Detect which cell encompasses the target text, then output its [X, Y] center coordinate. 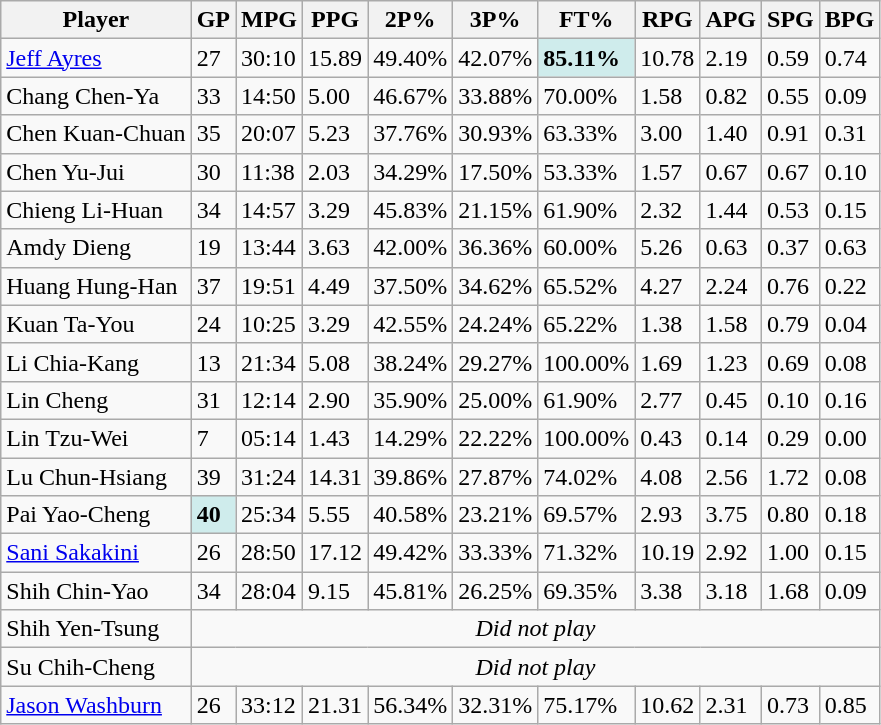
56.34% [410, 705]
21:34 [270, 362]
31:24 [270, 477]
Jeff Ayres [96, 58]
Amdy Dieng [96, 248]
30:10 [270, 58]
17.50% [496, 172]
3.63 [336, 248]
RPG [668, 20]
Chang Chen-Ya [96, 96]
30 [213, 172]
0.16 [849, 400]
31 [213, 400]
0.31 [849, 134]
0.82 [731, 96]
2.56 [731, 477]
39.86% [410, 477]
45.81% [410, 591]
Jason Washburn [96, 705]
10.62 [668, 705]
Shih Chin-Yao [96, 591]
0.85 [849, 705]
4.08 [668, 477]
0.37 [791, 248]
3.38 [668, 591]
7 [213, 438]
40 [213, 515]
34.62% [496, 286]
1.72 [791, 477]
35.90% [410, 400]
14.31 [336, 477]
19 [213, 248]
36.36% [496, 248]
Chieng Li-Huan [96, 210]
14:50 [270, 96]
33:12 [270, 705]
65.52% [586, 286]
71.32% [586, 553]
0.59 [791, 58]
0.18 [849, 515]
17.12 [336, 553]
Player [96, 20]
14:57 [270, 210]
0.79 [791, 324]
85.11% [586, 58]
BPG [849, 20]
1.38 [668, 324]
34.29% [410, 172]
21.15% [496, 210]
5.23 [336, 134]
11:38 [270, 172]
0.00 [849, 438]
Sani Sakakini [96, 553]
05:14 [270, 438]
Huang Hung-Han [96, 286]
0.04 [849, 324]
Lu Chun-Hsiang [96, 477]
28:04 [270, 591]
2P% [410, 20]
2.31 [731, 705]
24 [213, 324]
5.08 [336, 362]
Shih Yen-Tsung [96, 629]
65.22% [586, 324]
PPG [336, 20]
GP [213, 20]
40.58% [410, 515]
1.23 [731, 362]
0.69 [791, 362]
Lin Tzu-Wei [96, 438]
0.43 [668, 438]
13:44 [270, 248]
26.25% [496, 591]
19:51 [270, 286]
3P% [496, 20]
Su Chih-Cheng [96, 667]
0.74 [849, 58]
0.91 [791, 134]
37.50% [410, 286]
4.27 [668, 286]
1.40 [731, 134]
39 [213, 477]
0.80 [791, 515]
2.32 [668, 210]
37.76% [410, 134]
25:34 [270, 515]
30.93% [496, 134]
5.55 [336, 515]
Kuan Ta-You [96, 324]
37 [213, 286]
APG [731, 20]
3.75 [731, 515]
2.19 [731, 58]
5.26 [668, 248]
42.00% [410, 248]
0.29 [791, 438]
27 [213, 58]
5.00 [336, 96]
0.53 [791, 210]
12:14 [270, 400]
42.55% [410, 324]
Li Chia-Kang [96, 362]
25.00% [496, 400]
2.03 [336, 172]
2.24 [731, 286]
3.18 [731, 591]
45.83% [410, 210]
0.55 [791, 96]
38.24% [410, 362]
3.00 [668, 134]
Lin Cheng [96, 400]
23.21% [496, 515]
49.40% [410, 58]
15.89 [336, 58]
29.27% [496, 362]
20:07 [270, 134]
10.78 [668, 58]
42.07% [496, 58]
4.49 [336, 286]
Chen Kuan-Chuan [96, 134]
2.93 [668, 515]
69.35% [586, 591]
63.33% [586, 134]
32.31% [496, 705]
0.22 [849, 286]
46.67% [410, 96]
Chen Yu-Jui [96, 172]
24.24% [496, 324]
Pai Yao-Cheng [96, 515]
60.00% [586, 248]
0.45 [731, 400]
1.69 [668, 362]
1.68 [791, 591]
1.00 [791, 553]
35 [213, 134]
33.33% [496, 553]
SPG [791, 20]
0.76 [791, 286]
FT% [586, 20]
1.44 [731, 210]
0.73 [791, 705]
1.43 [336, 438]
70.00% [586, 96]
21.31 [336, 705]
28:50 [270, 553]
10.19 [668, 553]
10:25 [270, 324]
2.77 [668, 400]
33.88% [496, 96]
2.90 [336, 400]
53.33% [586, 172]
22.22% [496, 438]
75.17% [586, 705]
27.87% [496, 477]
49.42% [410, 553]
74.02% [586, 477]
1.57 [668, 172]
2.92 [731, 553]
69.57% [586, 515]
9.15 [336, 591]
13 [213, 362]
14.29% [410, 438]
MPG [270, 20]
33 [213, 96]
0.14 [731, 438]
